Output the [x, y] coordinate of the center of the cell containing the given text.  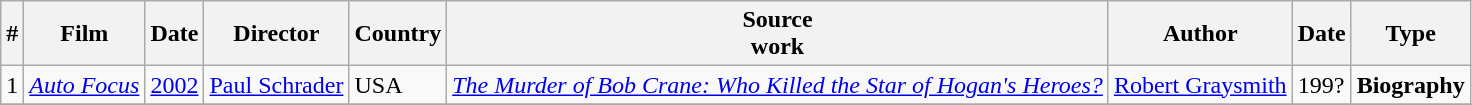
Biography [1410, 85]
Type [1410, 34]
199? [1322, 85]
1 [12, 85]
The Murder of Bob Crane: Who Killed the Star of Hogan's Heroes? [778, 85]
Film [84, 34]
# [12, 34]
2002 [174, 85]
Robert Graysmith [1200, 85]
Auto Focus [84, 85]
Paul Schrader [276, 85]
Director [276, 34]
Sourcework [778, 34]
Author [1200, 34]
Country [398, 34]
USA [398, 85]
